Return the [x, y] coordinate for the center point of the cell that contains the specified text.  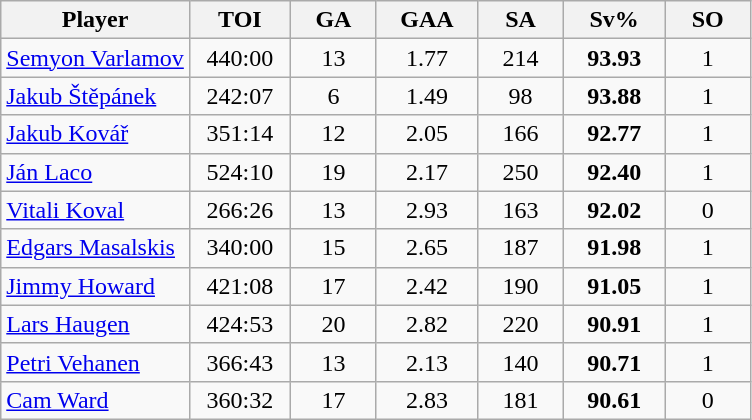
Jakub Štěpánek [96, 96]
93.88 [614, 96]
19 [333, 172]
140 [521, 362]
Petri Vehanen [96, 362]
266:26 [240, 210]
92.40 [614, 172]
90.61 [614, 400]
2.82 [426, 324]
166 [521, 134]
Jimmy Howard [96, 286]
SO [708, 20]
Edgars Masalskis [96, 248]
2.93 [426, 210]
98 [521, 96]
340:00 [240, 248]
Semyon Varlamov [96, 58]
GA [333, 20]
90.71 [614, 362]
Vitali Koval [96, 210]
Ján Laco [96, 172]
220 [521, 324]
91.98 [614, 248]
1.77 [426, 58]
440:00 [240, 58]
214 [521, 58]
6 [333, 96]
190 [521, 286]
351:14 [240, 134]
Lars Haugen [96, 324]
GAA [426, 20]
181 [521, 400]
187 [521, 248]
92.02 [614, 210]
15 [333, 248]
93.93 [614, 58]
90.91 [614, 324]
2.83 [426, 400]
424:53 [240, 324]
2.65 [426, 248]
Cam Ward [96, 400]
TOI [240, 20]
2.17 [426, 172]
92.77 [614, 134]
Jakub Kovář [96, 134]
20 [333, 324]
163 [521, 210]
360:32 [240, 400]
2.13 [426, 362]
242:07 [240, 96]
250 [521, 172]
524:10 [240, 172]
Player [96, 20]
Sv% [614, 20]
2.42 [426, 286]
2.05 [426, 134]
366:43 [240, 362]
91.05 [614, 286]
1.49 [426, 96]
SA [521, 20]
12 [333, 134]
421:08 [240, 286]
